Return the (x, y) coordinate for the center point of the cell that contains the specified text.  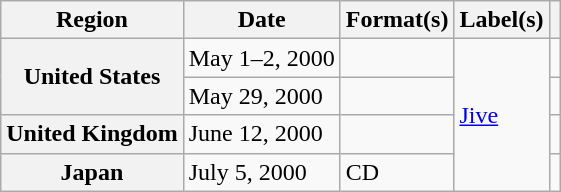
Label(s) (502, 20)
United States (92, 77)
July 5, 2000 (262, 172)
May 1–2, 2000 (262, 58)
Date (262, 20)
Japan (92, 172)
Format(s) (397, 20)
CD (397, 172)
June 12, 2000 (262, 134)
United Kingdom (92, 134)
Jive (502, 115)
Region (92, 20)
May 29, 2000 (262, 96)
